Return the (x, y) coordinate for the center point of the cell that contains the specified text.  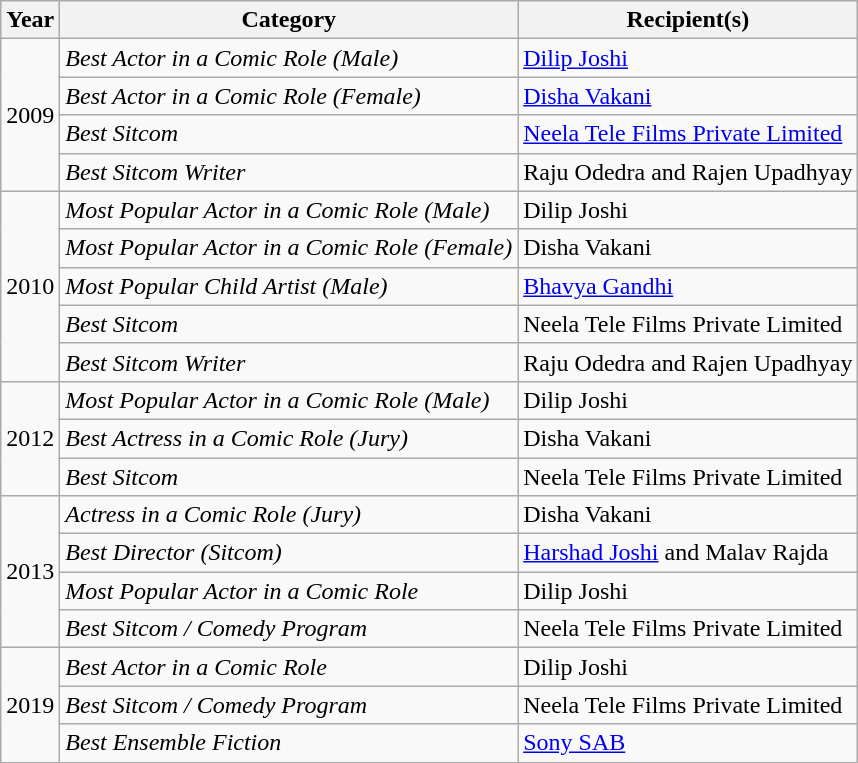
Best Actor in a Comic Role (Male) (289, 58)
Most Popular Actor in a Comic Role (289, 591)
2010 (30, 286)
Bhavya Gandhi (688, 286)
Best Actor in a Comic Role (Female) (289, 96)
Best Director (Sitcom) (289, 553)
2013 (30, 572)
Actress in a Comic Role (Jury) (289, 515)
Best Ensemble Fiction (289, 743)
Recipient(s) (688, 20)
Year (30, 20)
Category (289, 20)
Harshad Joshi and Malav Rajda (688, 553)
2019 (30, 705)
Best Actor in a Comic Role (289, 667)
Sony SAB (688, 743)
2012 (30, 438)
Most Popular Actor in a Comic Role (Female) (289, 248)
2009 (30, 115)
Best Actress in a Comic Role (Jury) (289, 438)
Most Popular Child Artist (Male) (289, 286)
